Capture the cell that displays the provided text and extract its [x, y] central coordinate. 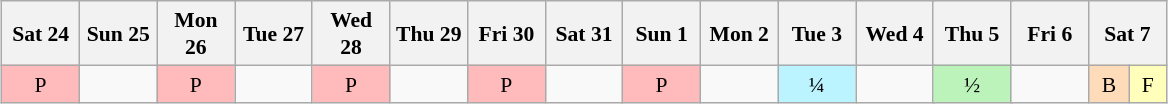
Thu 5 [972, 33]
Sat 31 [584, 33]
½ [972, 84]
Sat 7 [1128, 33]
Sun 1 [662, 33]
Wed 28 [351, 33]
Thu 29 [429, 33]
Wed 4 [895, 33]
F [1148, 84]
Tue 27 [274, 33]
B [1110, 84]
Sat 24 [41, 33]
Fri 6 [1050, 33]
¼ [817, 84]
Fri 30 [507, 33]
Tue 3 [817, 33]
Sun 25 [118, 33]
Mon 26 [196, 33]
Mon 2 [739, 33]
